Pinpoint the cell where the given text exists, returning its (x, y) midpoint coordinate. 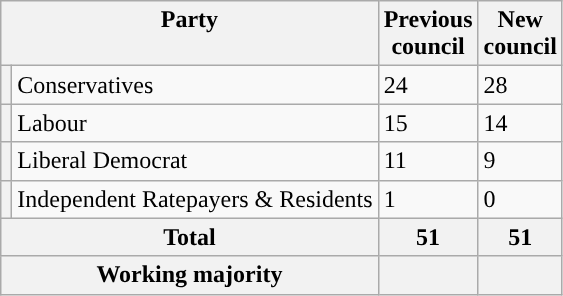
1 (428, 199)
Total (190, 237)
Labour (195, 123)
Independent Ratepayers & Residents (195, 199)
15 (428, 123)
Liberal Democrat (195, 161)
Party (190, 34)
28 (520, 85)
Working majority (190, 275)
New council (520, 34)
14 (520, 123)
11 (428, 161)
24 (428, 85)
Conservatives (195, 85)
0 (520, 199)
Previous council (428, 34)
9 (520, 161)
